Identify which cell holds the provided text, then report its [X, Y] central coordinate. 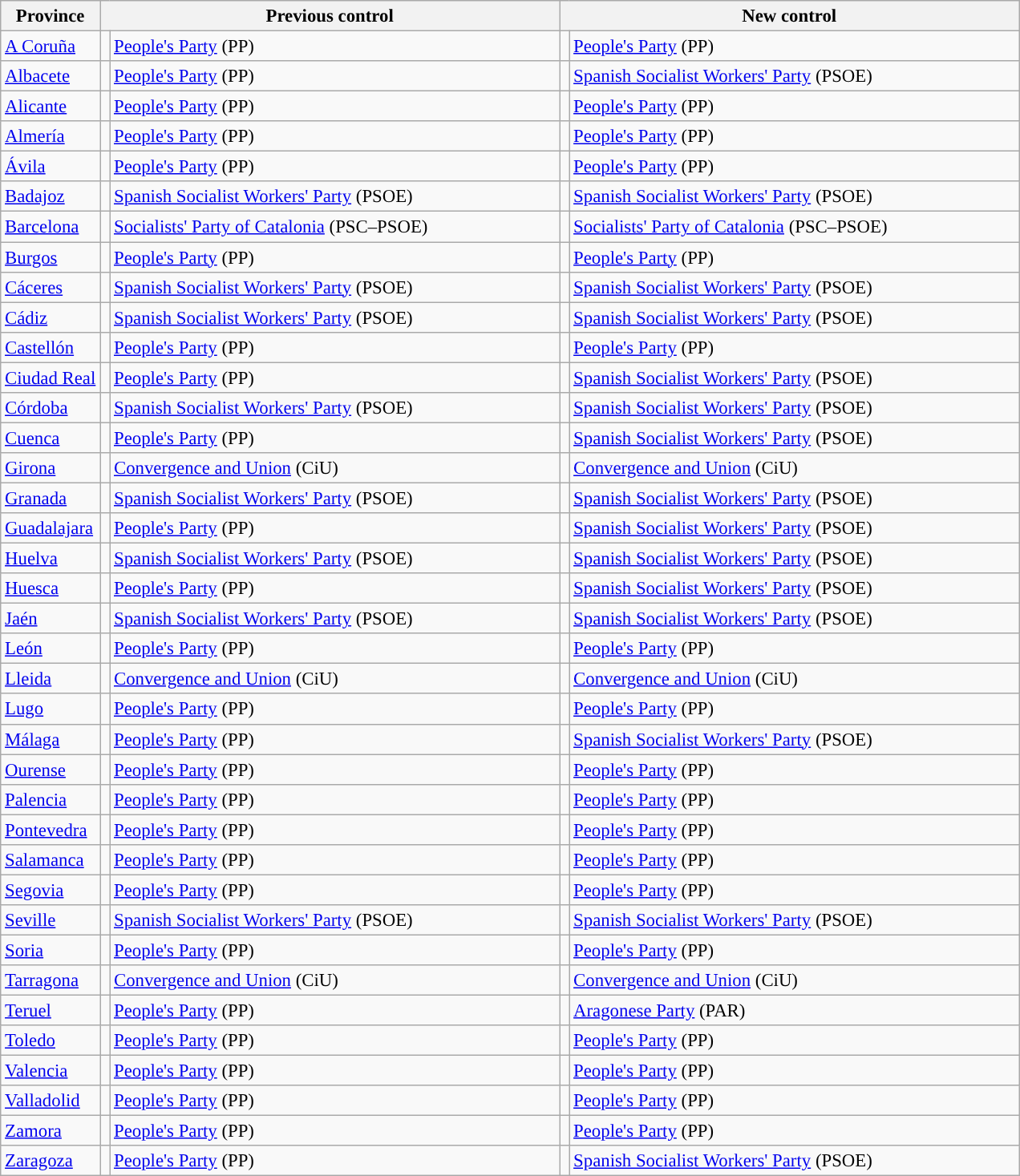
Córdoba [51, 408]
Cáceres [51, 287]
Granada [51, 498]
Badajoz [51, 196]
Lleida [51, 679]
Soria [51, 950]
Guadalajara [51, 528]
Málaga [51, 739]
Cuenca [51, 438]
León [51, 649]
Alicante [51, 107]
Valladolid [51, 1101]
Aragonese Party (PAR) [794, 1011]
Jaén [51, 619]
Huelva [51, 559]
Girona [51, 468]
Almería [51, 136]
Barcelona [51, 227]
Province [51, 16]
Burgos [51, 257]
Huesca [51, 588]
Lugo [51, 709]
Palencia [51, 799]
Teruel [51, 1011]
Segovia [51, 890]
Zamora [51, 1131]
Seville [51, 920]
Ourense [51, 770]
Previous control [330, 16]
Tarragona [51, 980]
Valencia [51, 1071]
Pontevedra [51, 830]
Albacete [51, 76]
Salamanca [51, 860]
Ávila [51, 167]
Castellón [51, 347]
A Coruña [51, 46]
Toledo [51, 1041]
Cádiz [51, 317]
New control [789, 16]
Ciudad Real [51, 378]
